Scan for the cell matching the given text and deliver its [X, Y] coordinate at center. 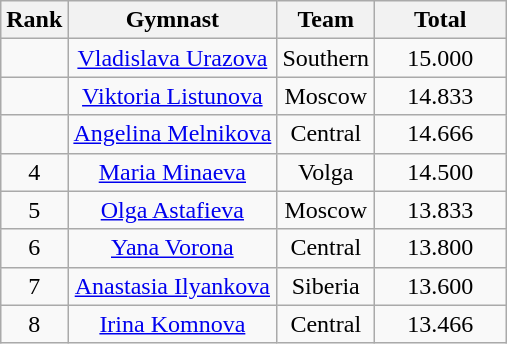
14.666 [440, 134]
14.500 [440, 172]
Maria Minaeva [172, 172]
Angelina Melnikova [172, 134]
15.000 [440, 58]
13.466 [440, 324]
13.800 [440, 248]
Irina Komnova [172, 324]
Viktoria Listunova [172, 96]
Anastasia Ilyankova [172, 286]
Siberia [326, 286]
4 [34, 172]
14.833 [440, 96]
Rank [34, 20]
Yana Vorona [172, 248]
Volga [326, 172]
Southern [326, 58]
13.600 [440, 286]
7 [34, 286]
Total [440, 20]
6 [34, 248]
Olga Astafieva [172, 210]
Gymnast [172, 20]
5 [34, 210]
Team [326, 20]
13.833 [440, 210]
8 [34, 324]
Vladislava Urazova [172, 58]
